For the text-containing cell, return its midpoint in [x, y] coordinate format. 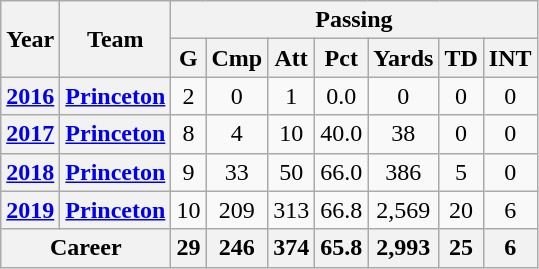
66.8 [342, 210]
374 [292, 248]
0.0 [342, 96]
Cmp [237, 58]
25 [461, 248]
G [188, 58]
20 [461, 210]
INT [510, 58]
8 [188, 134]
313 [292, 210]
246 [237, 248]
2 [188, 96]
TD [461, 58]
65.8 [342, 248]
Yards [404, 58]
Passing [354, 20]
4 [237, 134]
2017 [30, 134]
2019 [30, 210]
386 [404, 172]
33 [237, 172]
Year [30, 39]
Career [86, 248]
Team [116, 39]
2016 [30, 96]
2018 [30, 172]
2,993 [404, 248]
Att [292, 58]
9 [188, 172]
38 [404, 134]
5 [461, 172]
66.0 [342, 172]
209 [237, 210]
40.0 [342, 134]
2,569 [404, 210]
Pct [342, 58]
1 [292, 96]
50 [292, 172]
29 [188, 248]
